Detect which cell encompasses the target text, then output its (X, Y) center coordinate. 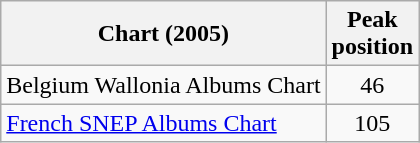
46 (372, 85)
Belgium Wallonia Albums Chart (164, 85)
French SNEP Albums Chart (164, 123)
Peakposition (372, 34)
105 (372, 123)
Chart (2005) (164, 34)
